Capture the cell that displays the provided text and extract its [X, Y] central coordinate. 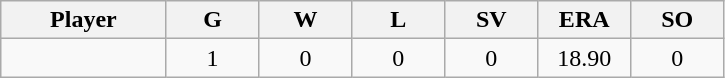
1 [212, 58]
ERA [584, 20]
18.90 [584, 58]
SV [492, 20]
L [398, 20]
Player [84, 20]
SO [678, 20]
G [212, 20]
W [306, 20]
